Capture the cell that displays the provided text and extract its [x, y] central coordinate. 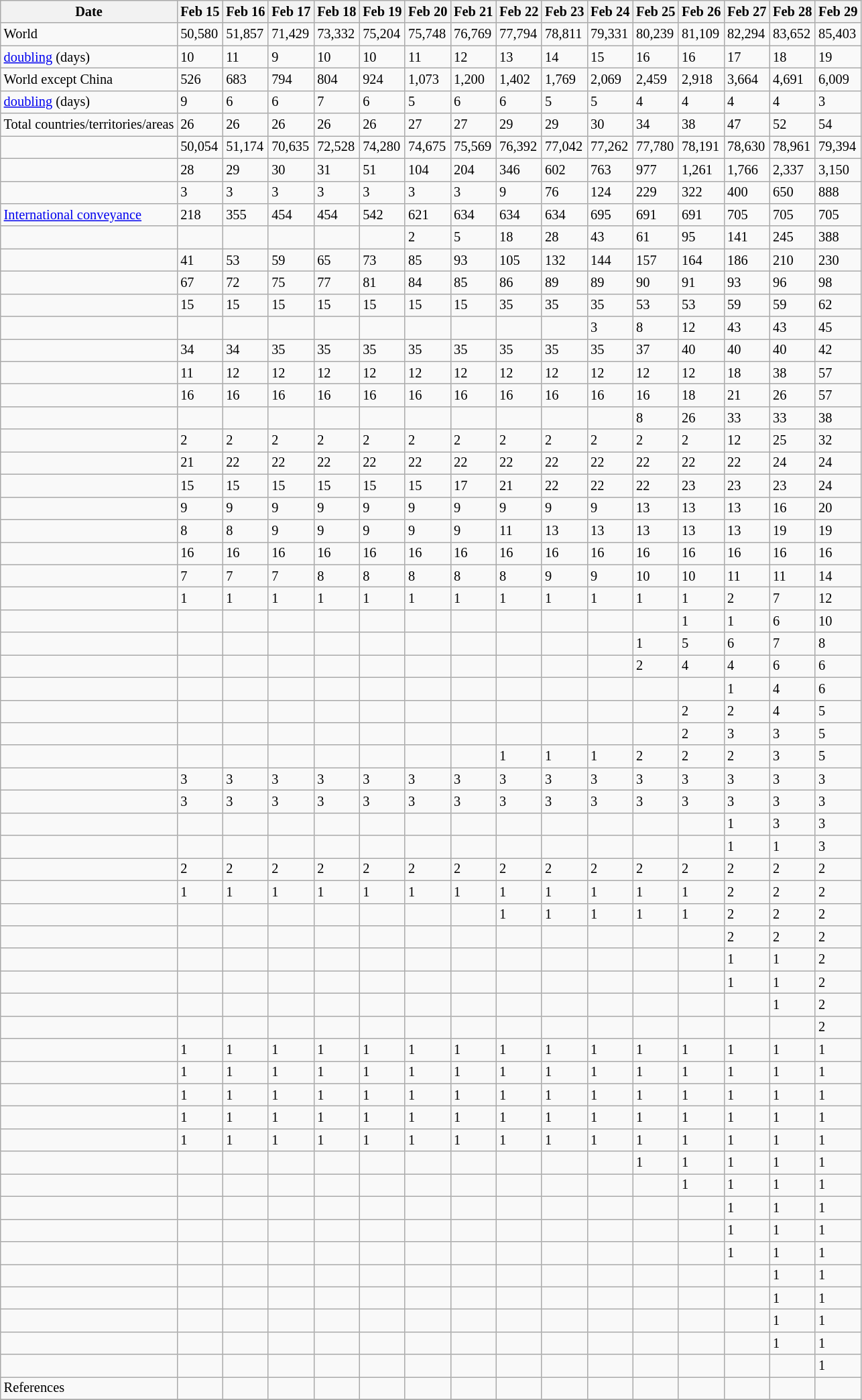
105 [519, 260]
230 [838, 260]
67 [200, 282]
Feb 26 [701, 11]
World [89, 34]
4,691 [792, 79]
Total countries/territories/areas [89, 125]
141 [747, 237]
50,054 [200, 147]
80,239 [656, 34]
794 [291, 79]
42 [838, 350]
82,294 [747, 34]
Feb 22 [519, 11]
77 [336, 282]
355 [245, 215]
763 [610, 170]
47 [747, 125]
54 [838, 125]
85,403 [838, 34]
2,069 [610, 79]
526 [200, 79]
1,261 [701, 170]
51,857 [245, 34]
Feb 19 [382, 11]
78,961 [792, 147]
45 [838, 328]
81 [382, 282]
210 [792, 260]
Date [89, 11]
Feb 27 [747, 11]
20 [838, 508]
Feb 23 [564, 11]
77,262 [610, 147]
Feb 15 [200, 11]
73,332 [336, 34]
51,174 [245, 147]
124 [610, 192]
25 [792, 441]
71,429 [291, 34]
245 [792, 237]
79,394 [838, 147]
75,569 [473, 147]
2,337 [792, 170]
2,918 [701, 79]
77,794 [519, 34]
218 [200, 215]
388 [838, 237]
98 [838, 282]
61 [656, 237]
157 [656, 260]
3,664 [747, 79]
229 [656, 192]
73 [382, 260]
683 [245, 79]
695 [610, 215]
81,109 [701, 34]
References [89, 1388]
41 [200, 260]
2,459 [656, 79]
91 [701, 282]
Feb 29 [838, 11]
62 [838, 305]
75,204 [382, 34]
Feb 17 [291, 11]
75,748 [428, 34]
Feb 24 [610, 11]
Feb 28 [792, 11]
Feb 20 [428, 11]
888 [838, 192]
52 [792, 125]
400 [747, 192]
977 [656, 170]
6,009 [838, 79]
37 [656, 350]
51 [382, 170]
95 [701, 237]
75 [291, 282]
77,780 [656, 147]
186 [747, 260]
144 [610, 260]
72 [245, 282]
804 [336, 79]
322 [701, 192]
65 [336, 260]
132 [564, 260]
Feb 18 [336, 11]
International conveyance [89, 215]
602 [564, 170]
1,402 [519, 79]
650 [792, 192]
1,073 [428, 79]
1,766 [747, 170]
50,580 [200, 34]
74,280 [382, 147]
78,630 [747, 147]
76,769 [473, 34]
76 [564, 192]
542 [382, 215]
164 [701, 260]
79,331 [610, 34]
77,042 [564, 147]
90 [656, 282]
621 [428, 215]
32 [838, 441]
84 [428, 282]
346 [519, 170]
3,150 [838, 170]
1,769 [564, 79]
72,528 [336, 147]
World except China [89, 79]
78,191 [701, 147]
31 [336, 170]
Feb 21 [473, 11]
1,200 [473, 79]
74,675 [428, 147]
Feb 16 [245, 11]
204 [473, 170]
Feb 25 [656, 11]
70,635 [291, 147]
924 [382, 79]
76,392 [519, 147]
78,811 [564, 34]
104 [428, 170]
86 [519, 282]
83,652 [792, 34]
96 [792, 282]
